Detect which cell encompasses the target text, then output its [X, Y] center coordinate. 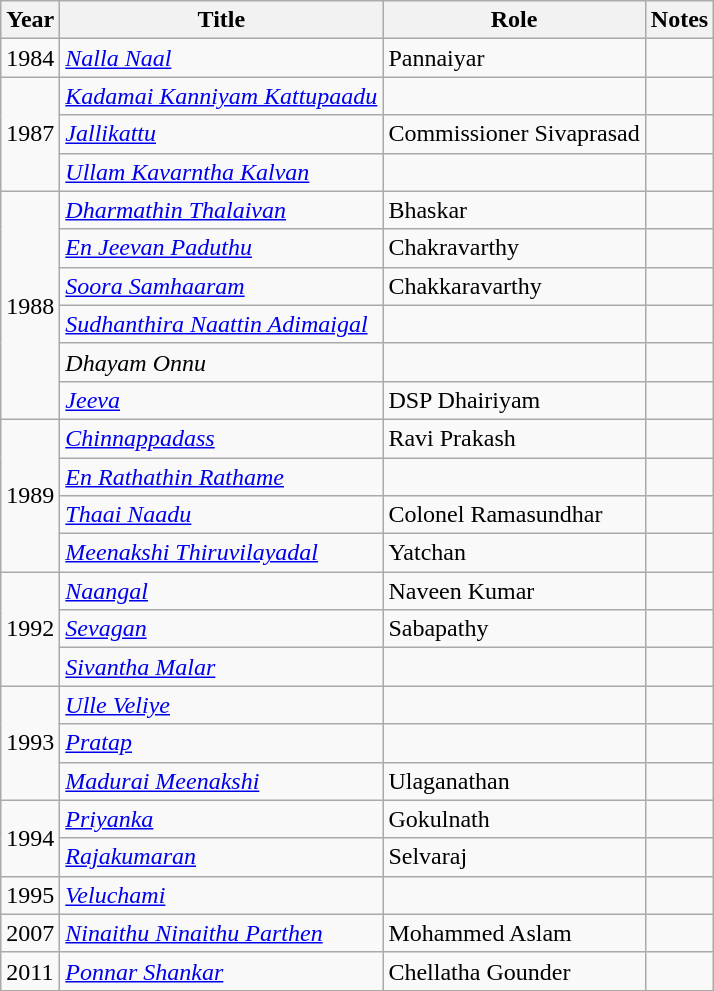
Title [222, 20]
Ponnar Shankar [222, 971]
Nalla Naal [222, 58]
1988 [30, 305]
1993 [30, 743]
Gokulnath [514, 819]
1994 [30, 838]
Chakkaravarthy [514, 286]
Commissioner Sivaprasad [514, 134]
Pratap [222, 743]
Ullam Kavarntha Kalvan [222, 172]
Jallikattu [222, 134]
Selvaraj [514, 857]
Ravi Prakash [514, 438]
Jeeva [222, 400]
Naveen Kumar [514, 591]
DSP Dhairiyam [514, 400]
Ulle Veliye [222, 705]
Dharmathin Thalaivan [222, 210]
En Jeevan Paduthu [222, 248]
Sivantha Malar [222, 667]
Naangal [222, 591]
2007 [30, 933]
Chellatha Gounder [514, 971]
Kadamai Kanniyam Kattupaadu [222, 96]
1995 [30, 895]
Rajakumaran [222, 857]
1992 [30, 629]
Colonel Ramasundhar [514, 515]
1989 [30, 495]
Priyanka [222, 819]
Ulaganathan [514, 781]
Soora Samhaaram [222, 286]
Role [514, 20]
Mohammed Aslam [514, 933]
Pannaiyar [514, 58]
Veluchami [222, 895]
Sudhanthira Naattin Adimaigal [222, 324]
Chinnappadass [222, 438]
Dhayam Onnu [222, 362]
1987 [30, 134]
1984 [30, 58]
Thaai Naadu [222, 515]
En Rathathin Rathame [222, 477]
Ninaithu Ninaithu Parthen [222, 933]
Sevagan [222, 629]
Year [30, 20]
Yatchan [514, 553]
2011 [30, 971]
Sabapathy [514, 629]
Chakravarthy [514, 248]
Madurai Meenakshi [222, 781]
Notes [679, 20]
Meenakshi Thiruvilayadal [222, 553]
Bhaskar [514, 210]
